Identify which cell holds the provided text, then report its (x, y) central coordinate. 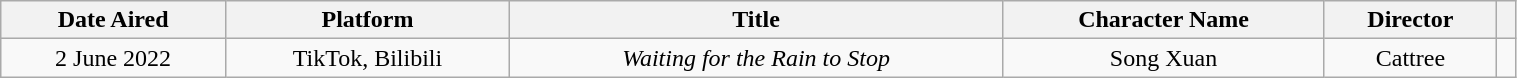
Waiting for the Rain to Stop (756, 58)
Character Name (1164, 20)
Cattree (1410, 58)
Title (756, 20)
Director (1410, 20)
Date Aired (114, 20)
TikTok, Bilibili (367, 58)
2 June 2022 (114, 58)
Song Xuan (1164, 58)
Platform (367, 20)
